Return the (X, Y) coordinate for the center point of the cell that contains the specified text.  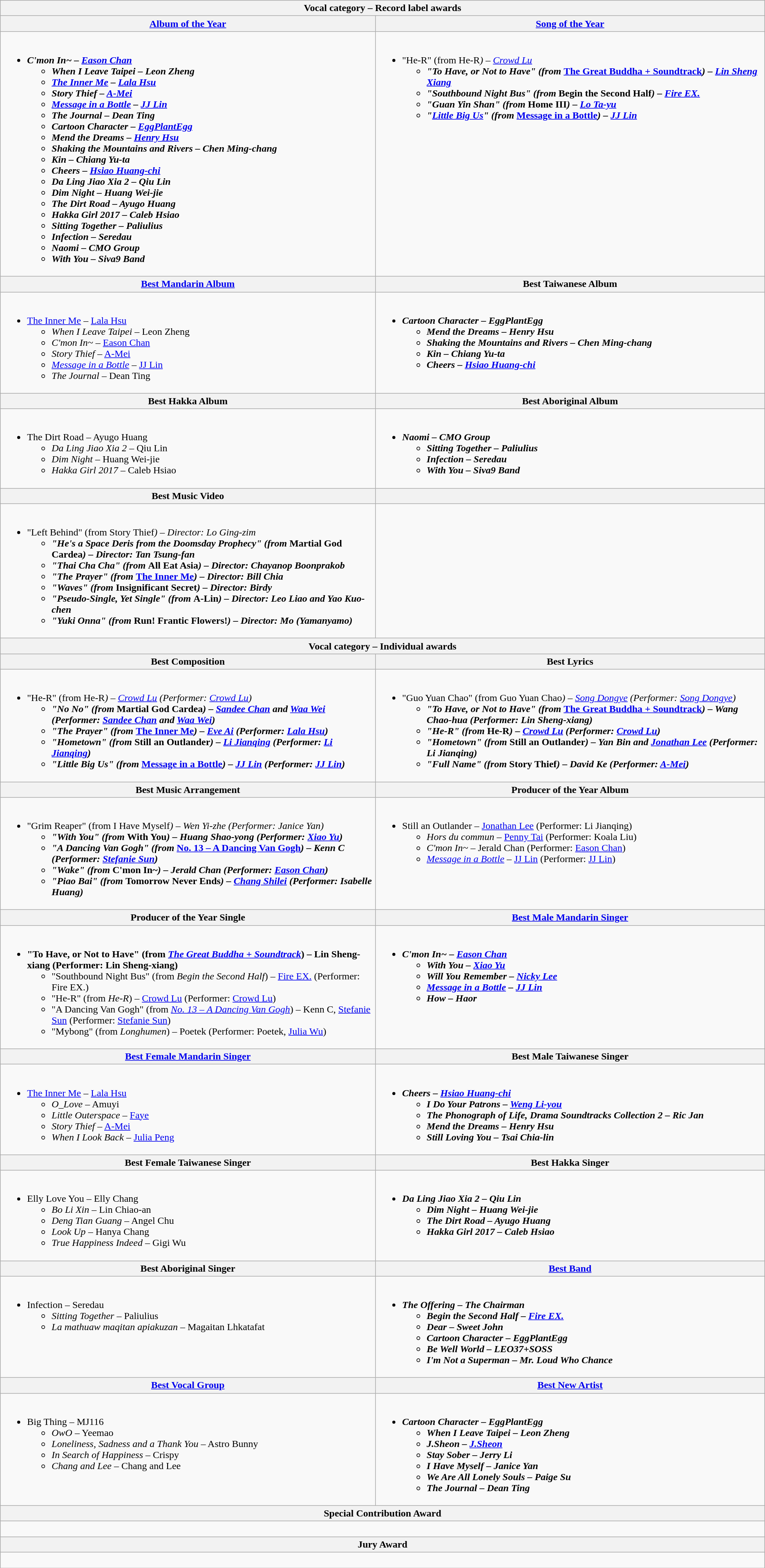
Album of the Year (188, 24)
Best Taiwanese Album (570, 284)
Best Hakka Singer (570, 1163)
Vocal category – Record label awards (382, 8)
Elly Love You – Elly ChangBo Li Xin – Lin Chiao-anDeng Tian Guang – Angel ChuLook Up – Hanya ChangTrue Happiness Indeed – Gigi Wu (188, 1216)
C'mon In~ – Eason ChanWith You – Xiao YuWill You Remember – Nicky LeeMessage in a Bottle – JJ LinHow – Haor (570, 987)
The Inner Me – Lala HsuO_Love – AmuyiLittle Outerspace – FayeStory Thief – A-MeiWhen I Look Back – Julia Peng (188, 1109)
Best Composition (188, 661)
Song of the Year (570, 24)
Best Music Arrangement (188, 789)
Best Female Taiwanese Singer (188, 1163)
Best New Artist (570, 1385)
Best Mandarin Album (188, 284)
Best Male Taiwanese Singer (570, 1057)
The Dirt Road – Ayugo HuangDa Ling Jiao Xia 2 – Qiu LinDim Night – Huang Wei-jieHakka Girl 2017 – Caleb Hsiao (188, 448)
Best Aboriginal Album (570, 401)
Best Male Mandarin Singer (570, 918)
Naomi – CMO GroupSitting Together – PaliuliusInfection – SeredauWith You – Siva9 Band (570, 448)
Best Aboriginal Singer (188, 1268)
Da Ling Jiao Xia 2 – Qiu LinDim Night – Huang Wei-jieThe Dirt Road – Ayugo HuangHakka Girl 2017 – Caleb Hsiao (570, 1216)
Vocal category – Individual awards (382, 646)
Best Hakka Album (188, 401)
Producer of the Year Single (188, 918)
Best Music Video (188, 496)
Best Vocal Group (188, 1385)
Producer of the Year Album (570, 789)
Best Band (570, 1268)
Best Female Mandarin Singer (188, 1057)
Big Thing – MJ116OwO – YeemaoLoneliness, Sadness and a Thank You – Astro BunnyIn Search of Happiness – CrispyChang and Lee – Chang and Lee (188, 1449)
Special Contribution Award (382, 1513)
Jury Award (382, 1544)
The Inner Me – Lala HsuWhen I Leave Taipei – Leon ZhengC'mon In~ – Eason ChanStory Thief – A-MeiMessage in a Bottle – JJ LinThe Journal – Dean Ting (188, 343)
Best Lyrics (570, 661)
Infection – SeredauSitting Together – PaliuliusLa mathuaw maqitan apiakuzan – Magaitan Lhkatafat (188, 1327)
